Return the [X, Y] coordinate for the center point of the cell that contains the specified text.  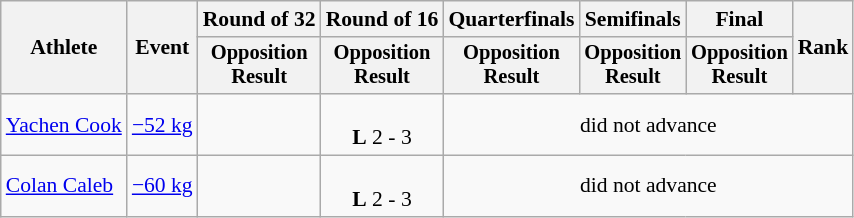
Event [162, 48]
Round of 16 [382, 19]
Round of 32 [260, 19]
Colan Caleb [64, 186]
Semifinals [632, 19]
Yachen Cook [64, 124]
Rank [824, 48]
Final [740, 19]
Quarterfinals [511, 19]
−52 kg [162, 124]
−60 kg [162, 186]
Athlete [64, 48]
